Capture the cell that displays the provided text and extract its [X, Y] central coordinate. 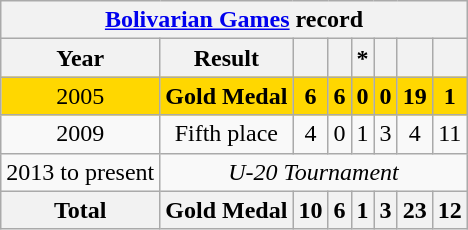
2009 [80, 134]
11 [450, 134]
U-20 Tournament [314, 172]
Bolivarian Games record [234, 20]
2005 [80, 96]
Result [226, 58]
Year [80, 58]
2013 to present [80, 172]
Total [80, 210]
19 [414, 96]
10 [310, 210]
Fifth place [226, 134]
* [362, 58]
12 [450, 210]
23 [414, 210]
